Return the (x, y) coordinate for the center point of the cell that contains the specified text.  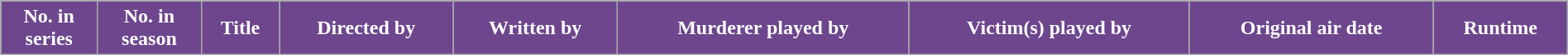
Original air date (1312, 28)
No. inseries (50, 28)
Written by (536, 28)
Title (240, 28)
Runtime (1500, 28)
Victim(s) played by (1049, 28)
No. inseason (150, 28)
Murderer played by (763, 28)
Directed by (366, 28)
